Search for the cell housing the specified text and yield its (X, Y) center coordinate. 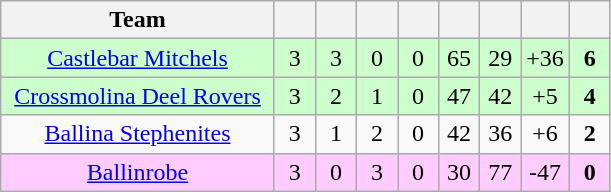
+5 (546, 96)
+6 (546, 134)
47 (460, 96)
Castlebar Mitchels (138, 58)
77 (500, 172)
6 (590, 58)
Team (138, 20)
4 (590, 96)
+36 (546, 58)
Ballinrobe (138, 172)
-47 (546, 172)
Ballina Stephenites (138, 134)
30 (460, 172)
36 (500, 134)
65 (460, 58)
29 (500, 58)
Crossmolina Deel Rovers (138, 96)
